Find where the given text appears and provide that cell's center as (X, Y) coordinate. 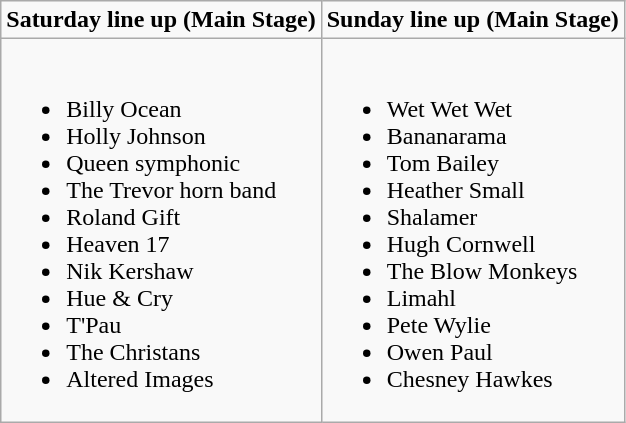
Wet Wet WetBananaramaTom BaileyHeather SmallShalamerHugh CornwellThe Blow MonkeysLimahlPete WylieOwen PaulChesney Hawkes (472, 230)
Billy OceanHolly JohnsonQueen symphonicThe Trevor horn bandRoland GiftHeaven 17Nik KershawHue & CryT'PauThe ChristansAltered Images (161, 230)
Sunday line up (Main Stage) (472, 20)
Saturday line up (Main Stage) (161, 20)
